Search for the cell housing the specified text and yield its [X, Y] center coordinate. 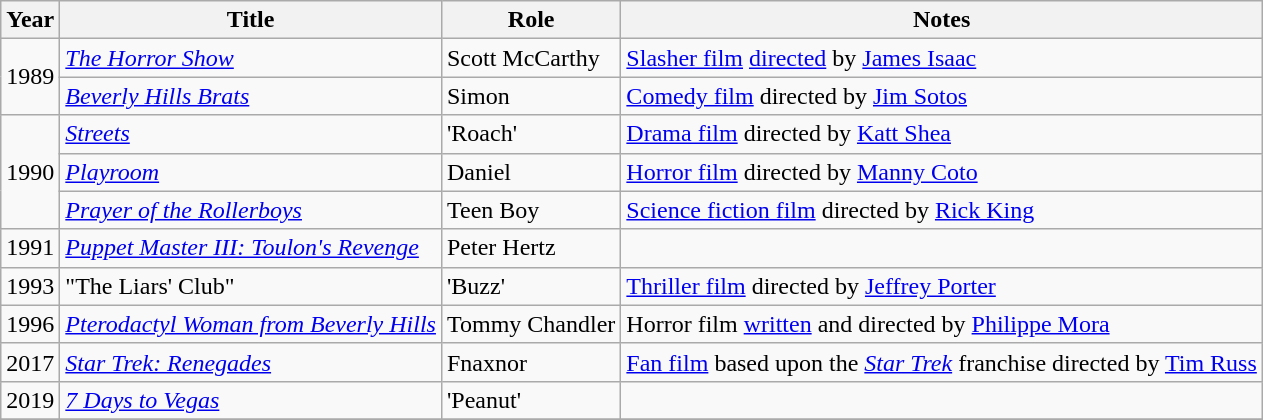
Horror film written and directed by Philippe Mora [942, 324]
2019 [30, 400]
Title [251, 20]
Drama film directed by Katt Shea [942, 134]
Fnaxnor [530, 362]
Pterodactyl Woman from Beverly Hills [251, 324]
7 Days to Vegas [251, 400]
Daniel [530, 172]
'Buzz' [530, 286]
Puppet Master III: Toulon's Revenge [251, 248]
2017 [30, 362]
Role [530, 20]
Simon [530, 96]
Fan film based upon the Star Trek franchise directed by Tim Russ [942, 362]
Slasher film directed by James Isaac [942, 58]
Teen Boy [530, 210]
Thriller film directed by Jeffrey Porter [942, 286]
"The Liars' Club" [251, 286]
1991 [30, 248]
Star Trek: Renegades [251, 362]
Beverly Hills Brats [251, 96]
Scott McCarthy [530, 58]
'Peanut' [530, 400]
Prayer of the Rollerboys [251, 210]
Year [30, 20]
1993 [30, 286]
1989 [30, 77]
1990 [30, 172]
Notes [942, 20]
1996 [30, 324]
Science fiction film directed by Rick King [942, 210]
Horror film directed by Manny Coto [942, 172]
Streets [251, 134]
'Roach' [530, 134]
Peter Hertz [530, 248]
Tommy Chandler [530, 324]
Comedy film directed by Jim Sotos [942, 96]
The Horror Show [251, 58]
Playroom [251, 172]
